Return [X, Y] of the center of cell containing provided text 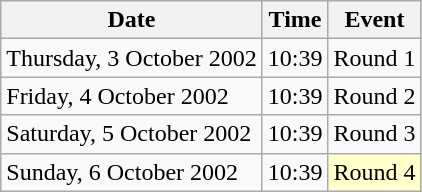
Date [132, 20]
Saturday, 5 October 2002 [132, 134]
Event [374, 20]
Round 4 [374, 172]
Thursday, 3 October 2002 [132, 58]
Round 1 [374, 58]
Round 2 [374, 96]
Time [295, 20]
Sunday, 6 October 2002 [132, 172]
Round 3 [374, 134]
Friday, 4 October 2002 [132, 96]
